Output the (x, y) coordinate of the center of the cell containing the given text.  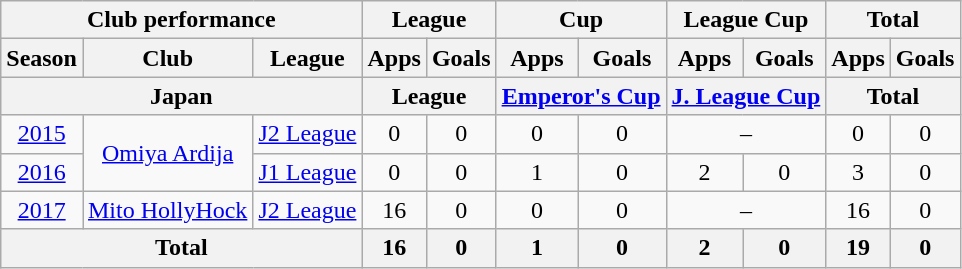
Mito HollyHock (167, 210)
19 (858, 248)
Cup (581, 20)
Club performance (182, 20)
2016 (42, 172)
Omiya Ardija (167, 153)
Emperor's Cup (581, 96)
2015 (42, 134)
League Cup (746, 20)
3 (858, 172)
Japan (182, 96)
2017 (42, 210)
Club (167, 58)
Season (42, 58)
J. League Cup (746, 96)
J1 League (308, 172)
